Identify which cell holds the provided text, then report its [x, y] central coordinate. 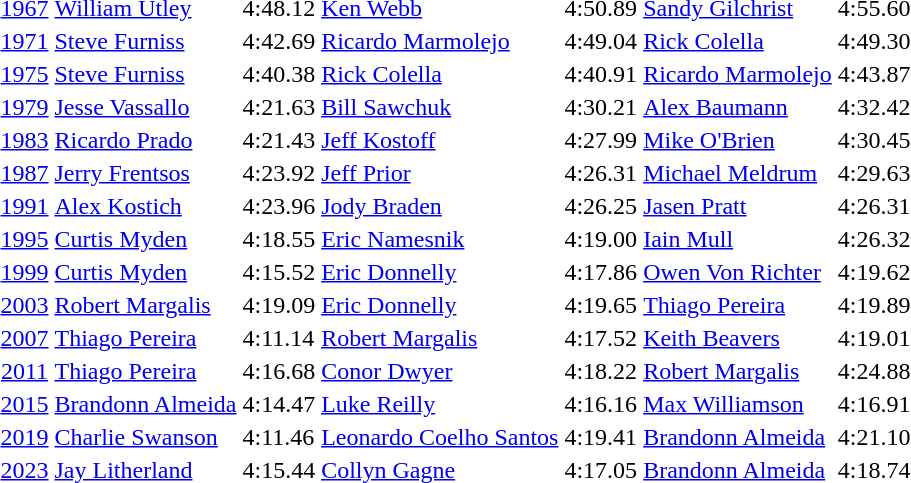
4:14.47 [279, 404]
4:19.65 [601, 305]
4:18.55 [279, 239]
Jeff Prior [440, 173]
Jody Braden [440, 206]
Michael Meldrum [738, 173]
Max Williamson [738, 404]
4:21.63 [279, 107]
Conor Dwyer [440, 371]
4:19.00 [601, 239]
4:26.25 [601, 206]
4:17.52 [601, 338]
4:11.46 [279, 437]
4:30.21 [601, 107]
4:17.86 [601, 272]
4:26.31 [601, 173]
4:21.43 [279, 140]
4:23.92 [279, 173]
Luke Reilly [440, 404]
Jesse Vassallo [146, 107]
Jeff Kostoff [440, 140]
4:16.16 [601, 404]
Eric Namesnik [440, 239]
Owen Von Richter [738, 272]
Iain Mull [738, 239]
Charlie Swanson [146, 437]
Bill Sawchuk [440, 107]
4:23.96 [279, 206]
4:15.52 [279, 272]
4:11.14 [279, 338]
Alex Kostich [146, 206]
4:40.91 [601, 74]
4:16.68 [279, 371]
Keith Beavers [738, 338]
4:40.38 [279, 74]
Ricardo Prado [146, 140]
Leonardo Coelho Santos [440, 437]
Jerry Frentsos [146, 173]
4:19.41 [601, 437]
4:27.99 [601, 140]
4:18.22 [601, 371]
4:49.04 [601, 41]
4:19.09 [279, 305]
4:42.69 [279, 41]
Alex Baumann [738, 107]
Jasen Pratt [738, 206]
Mike O'Brien [738, 140]
